Output the [X, Y] coordinate of the center of the cell containing the given text.  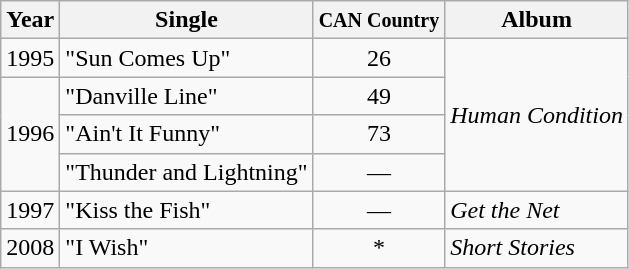
26 [379, 58]
1996 [30, 134]
Short Stories [537, 248]
49 [379, 96]
Single [186, 20]
1995 [30, 58]
"Kiss the Fish" [186, 210]
Album [537, 20]
"Thunder and Lightning" [186, 172]
2008 [30, 248]
"Ain't It Funny" [186, 134]
Get the Net [537, 210]
Human Condition [537, 115]
"Danville Line" [186, 96]
CAN Country [379, 20]
1997 [30, 210]
"I Wish" [186, 248]
"Sun Comes Up" [186, 58]
Year [30, 20]
73 [379, 134]
* [379, 248]
